Capture the cell that displays the provided text and extract its (X, Y) central coordinate. 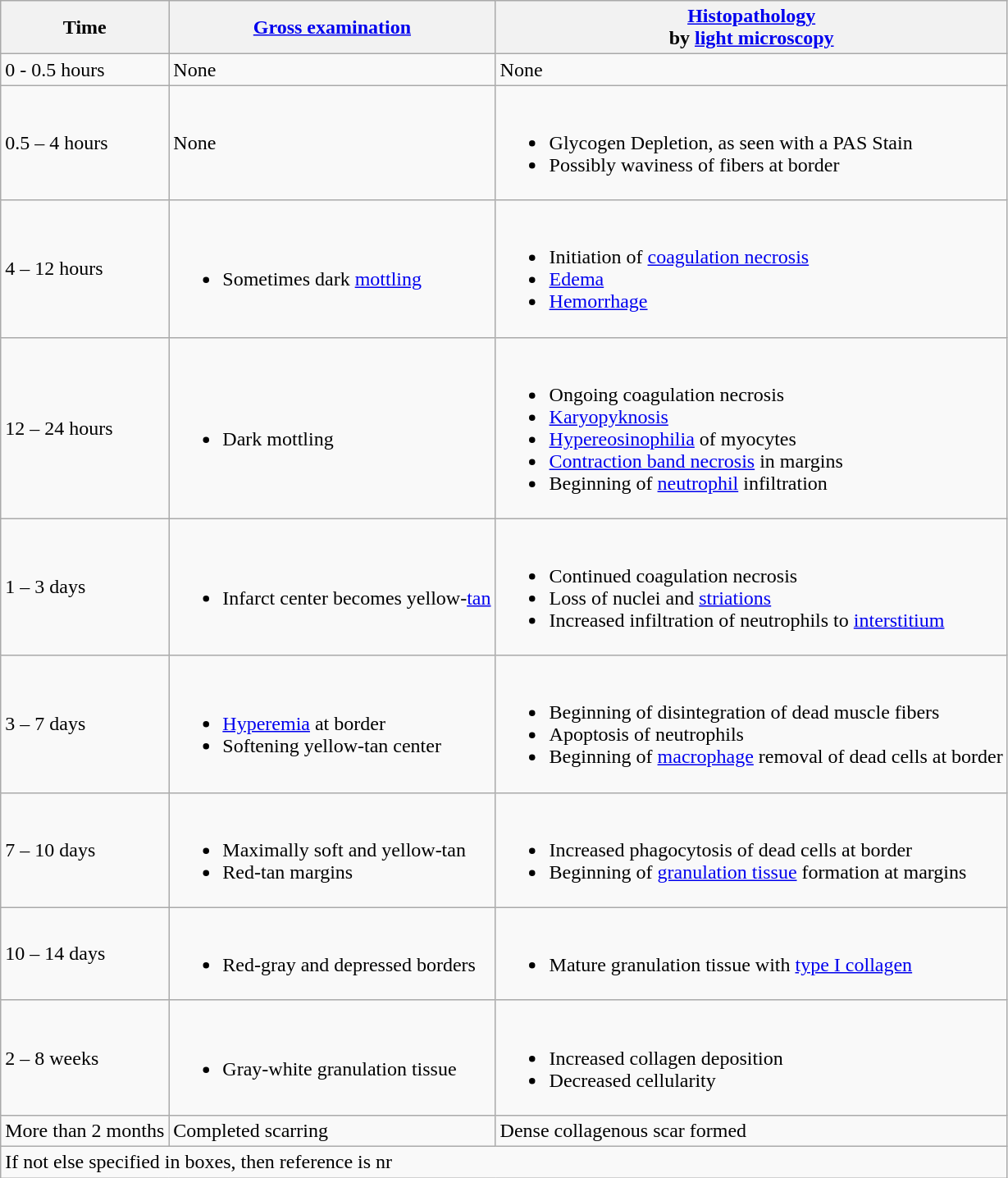
Time (85, 28)
Dark mottling (332, 428)
0.5 – 4 hours (85, 143)
Completed scarring (332, 1130)
Continued coagulation necrosisLoss of nuclei and striationsIncreased infiltration of neutrophils to interstitium (751, 587)
2 – 8 weeks (85, 1057)
1 – 3 days (85, 587)
Gray-white granulation tissue (332, 1057)
Hyperemia at borderSoftening yellow-tan center (332, 724)
3 – 7 days (85, 724)
Infarct center becomes yellow-tan (332, 587)
Gross examination (332, 28)
Mature granulation tissue with type I collagen (751, 953)
Maximally soft and yellow-tanRed-tan margins (332, 850)
Dense collagenous scar formed (751, 1130)
12 – 24 hours (85, 428)
7 – 10 days (85, 850)
4 – 12 hours (85, 269)
Ongoing coagulation necrosisKaryopyknosisHypereosinophilia of myocytesContraction band necrosis in marginsBeginning of neutrophil infiltration (751, 428)
Histopathology by light microscopy (751, 28)
10 – 14 days (85, 953)
Increased collagen depositionDecreased cellularity (751, 1057)
Beginning of disintegration of dead muscle fibersApoptosis of neutrophilsBeginning of macrophage removal of dead cells at border (751, 724)
Glycogen Depletion, as seen with a PAS StainPossibly waviness of fibers at border (751, 143)
More than 2 months (85, 1130)
Red-gray and depressed borders (332, 953)
0 - 0.5 hours (85, 70)
Sometimes dark mottling (332, 269)
Initiation of coagulation necrosisEdemaHemorrhage (751, 269)
If not else specified in boxes, then reference is nr (504, 1162)
Increased phagocytosis of dead cells at borderBeginning of granulation tissue formation at margins (751, 850)
